Extract the [x, y] coordinate from the center of the cell holding the provided text.  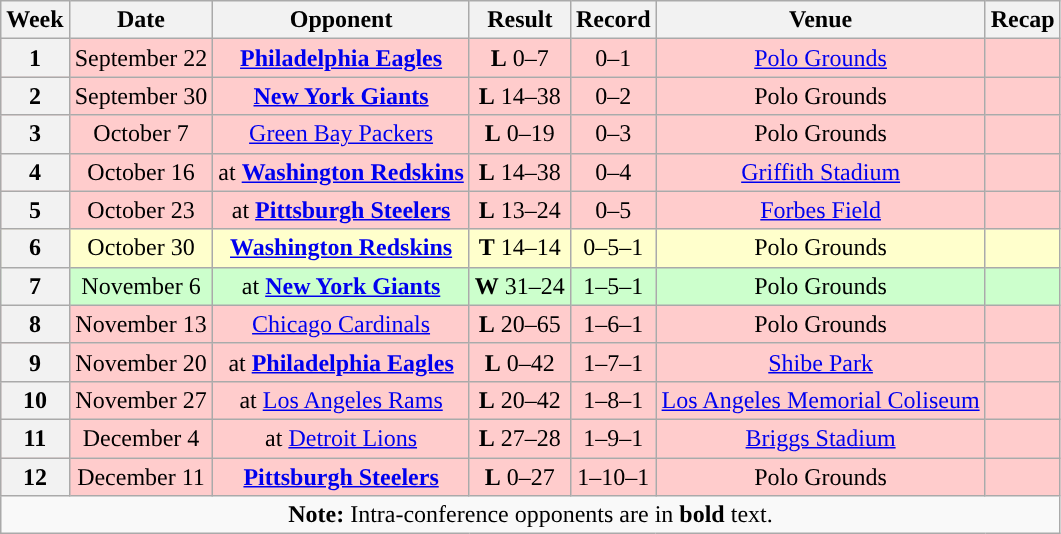
December 11 [141, 477]
L 0–42 [520, 362]
September 30 [141, 96]
9 [35, 362]
8 [35, 324]
7 [35, 286]
Result [520, 20]
December 4 [141, 438]
L 0–7 [520, 58]
L 20–42 [520, 400]
Chicago Cardinals [341, 324]
at Los Angeles Rams [341, 400]
1–7–1 [613, 362]
W 31–24 [520, 286]
Recap [1022, 20]
November 13 [141, 324]
L 0–27 [520, 477]
5 [35, 210]
October 23 [141, 210]
Week [35, 20]
at Detroit Lions [341, 438]
12 [35, 477]
1–5–1 [613, 286]
at Washington Redskins [341, 172]
Date [141, 20]
Washington Redskins [341, 248]
2 [35, 96]
0–3 [613, 134]
4 [35, 172]
at Pittsburgh Steelers [341, 210]
11 [35, 438]
0–2 [613, 96]
0–5 [613, 210]
L 0–19 [520, 134]
at Philadelphia Eagles [341, 362]
1–8–1 [613, 400]
6 [35, 248]
L 27–28 [520, 438]
Note: Intra-conference opponents are in bold text. [530, 515]
Opponent [341, 20]
L 20–65 [520, 324]
New York Giants [341, 96]
Philadelphia Eagles [341, 58]
0–1 [613, 58]
October 7 [141, 134]
November 20 [141, 362]
at New York Giants [341, 286]
October 30 [141, 248]
November 6 [141, 286]
November 27 [141, 400]
L 13–24 [520, 210]
0–4 [613, 172]
0–5–1 [613, 248]
September 22 [141, 58]
October 16 [141, 172]
Pittsburgh Steelers [341, 477]
1–9–1 [613, 438]
Griffith Stadium [820, 172]
Briggs Stadium [820, 438]
Record [613, 20]
Green Bay Packers [341, 134]
Forbes Field [820, 210]
T 14–14 [520, 248]
3 [35, 134]
10 [35, 400]
1–10–1 [613, 477]
Venue [820, 20]
1 [35, 58]
1–6–1 [613, 324]
Los Angeles Memorial Coliseum [820, 400]
Shibe Park [820, 362]
